Determine the (X, Y) coordinate at the center of the cell enclosing the given text.  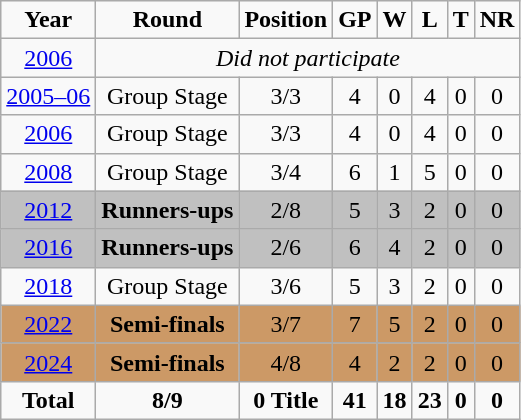
8/9 (168, 400)
Year (48, 20)
2005–06 (48, 96)
41 (355, 400)
2018 (48, 286)
3/4 (286, 172)
1 (394, 172)
23 (430, 400)
2012 (48, 210)
Round (168, 20)
Position (286, 20)
2016 (48, 248)
Did not participate (308, 58)
2/6 (286, 248)
Total (48, 400)
18 (394, 400)
W (394, 20)
GP (355, 20)
2/8 (286, 210)
2024 (48, 362)
0 Title (286, 400)
7 (355, 324)
L (430, 20)
T (460, 20)
2022 (48, 324)
3/6 (286, 286)
NR (497, 20)
4/8 (286, 362)
2008 (48, 172)
3/7 (286, 324)
